From the cell containing the given text, extract its center point as [x, y] coordinate. 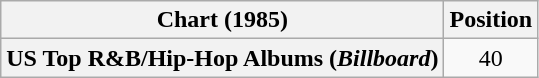
Position [491, 20]
US Top R&B/Hip-Hop Albums (Billboard) [222, 58]
Chart (1985) [222, 20]
40 [491, 58]
